Extract the [X, Y] coordinate from the center of the cell holding the provided text.  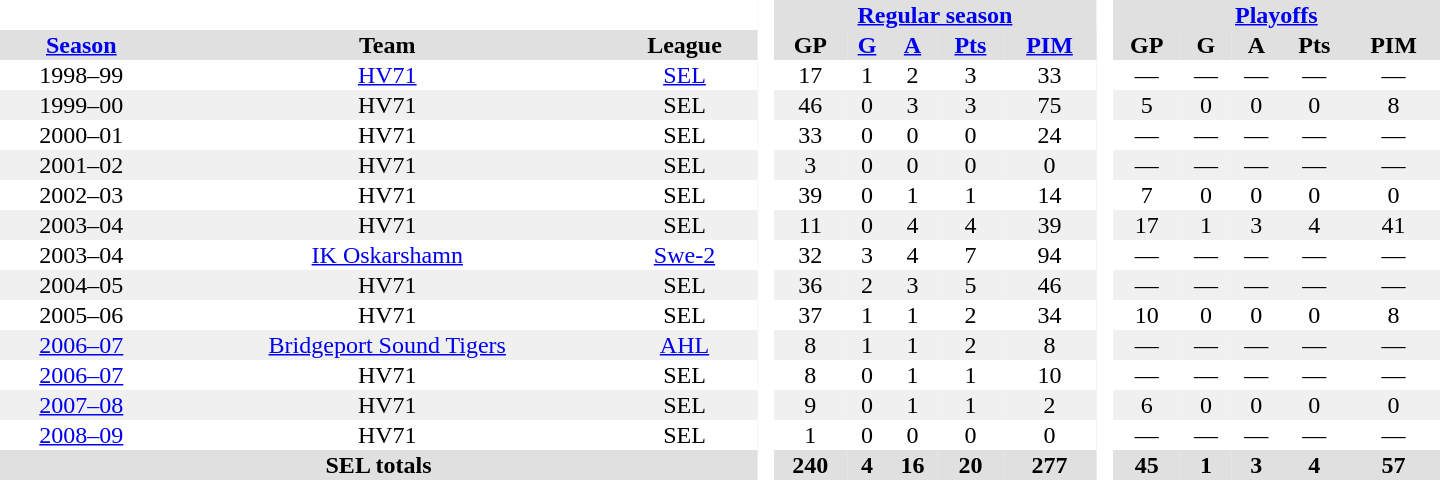
2001–02 [82, 165]
94 [1050, 255]
57 [1394, 465]
1998–99 [82, 75]
14 [1050, 195]
277 [1050, 465]
24 [1050, 135]
9 [810, 405]
AHL [684, 345]
SEL totals [378, 465]
League [684, 45]
2004–05 [82, 285]
Playoffs [1276, 15]
32 [810, 255]
37 [810, 315]
2008–09 [82, 435]
41 [1394, 225]
Bridgeport Sound Tigers [388, 345]
75 [1050, 105]
2005–06 [82, 315]
45 [1147, 465]
2002–03 [82, 195]
Team [388, 45]
Swe-2 [684, 255]
20 [970, 465]
11 [810, 225]
2007–08 [82, 405]
2000–01 [82, 135]
IK Oskarshamn [388, 255]
34 [1050, 315]
16 [912, 465]
240 [810, 465]
6 [1147, 405]
1999–00 [82, 105]
Regular season [935, 15]
Season [82, 45]
36 [810, 285]
